Locate the cell with the specified text and output its [x, y] center coordinate. 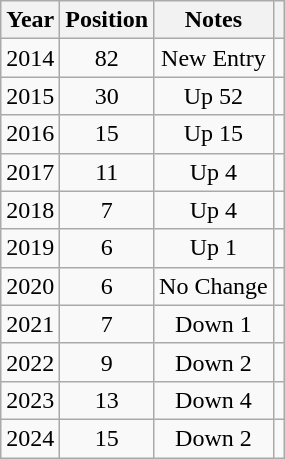
2022 [30, 362]
2015 [30, 96]
Year [30, 20]
2014 [30, 58]
2020 [30, 286]
13 [107, 400]
30 [107, 96]
82 [107, 58]
New Entry [214, 58]
Up 15 [214, 134]
2017 [30, 172]
No Change [214, 286]
Up 52 [214, 96]
11 [107, 172]
Notes [214, 20]
2019 [30, 248]
Down 4 [214, 400]
Up 1 [214, 248]
2023 [30, 400]
2018 [30, 210]
Position [107, 20]
2024 [30, 438]
9 [107, 362]
2021 [30, 324]
2016 [30, 134]
Down 1 [214, 324]
